Determine the [X, Y] coordinate at the center of the cell enclosing the given text.  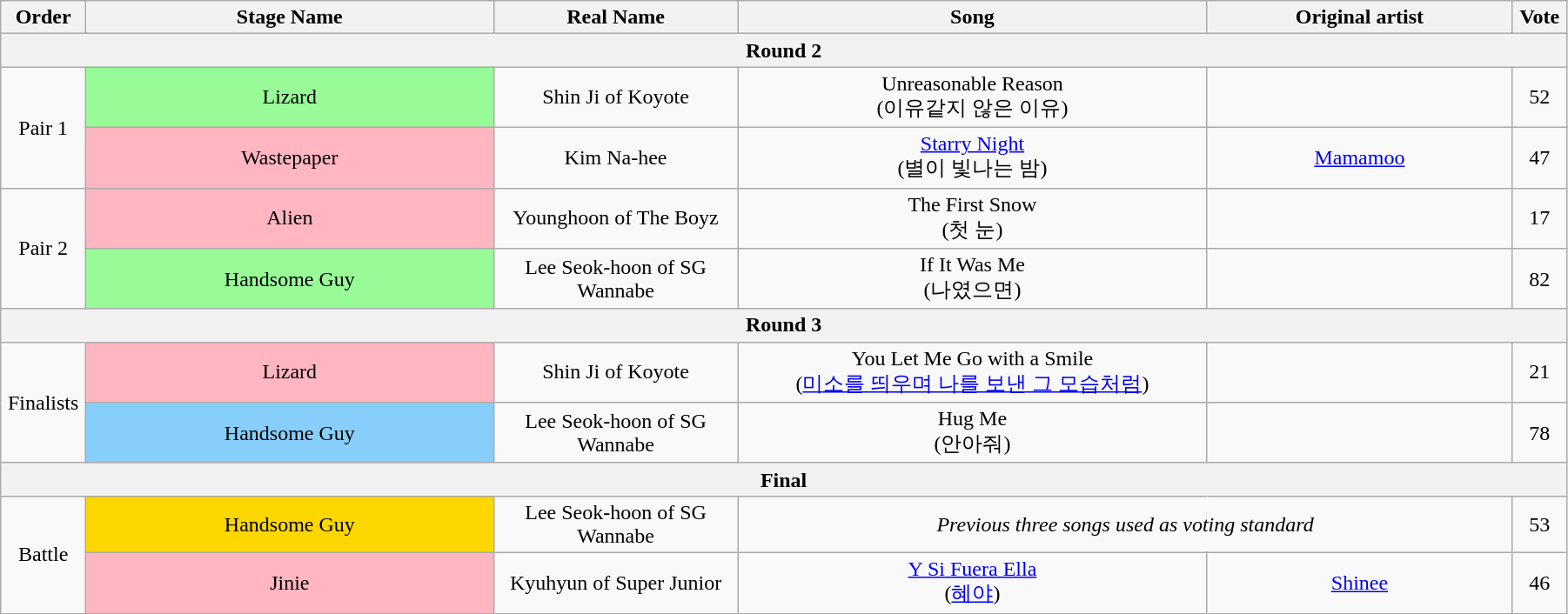
Shinee [1359, 583]
17 [1539, 218]
47 [1539, 157]
Hug Me(안아줘) [973, 433]
Round 2 [784, 50]
46 [1539, 583]
Kim Na-hee [616, 157]
Original artist [1359, 17]
Song [973, 17]
Mamamoo [1359, 157]
Round 3 [784, 325]
Stage Name [290, 17]
Unreasonable Reason(이유같지 않은 이유) [973, 97]
You Let Me Go with a Smile(미소를 띄우며 나를 보낸 그 모습처럼) [973, 372]
Order [44, 17]
Finalists [44, 402]
78 [1539, 433]
Real Name [616, 17]
Battle [44, 555]
Younghoon of The Boyz [616, 218]
Kyuhyun of Super Junior [616, 583]
82 [1539, 279]
Pair 1 [44, 127]
Y Si Fuera Ella(혜야) [973, 583]
52 [1539, 97]
Previous three songs used as voting standard [1125, 524]
Pair 2 [44, 249]
Vote [1539, 17]
21 [1539, 372]
53 [1539, 524]
Final [784, 479]
Starry Night(별이 빛나는 밤) [973, 157]
The First Snow(첫 눈) [973, 218]
Alien [290, 218]
If It Was Me(나였으면) [973, 279]
Wastepaper [290, 157]
Jinie [290, 583]
